Capture the cell that displays the provided text and extract its (x, y) central coordinate. 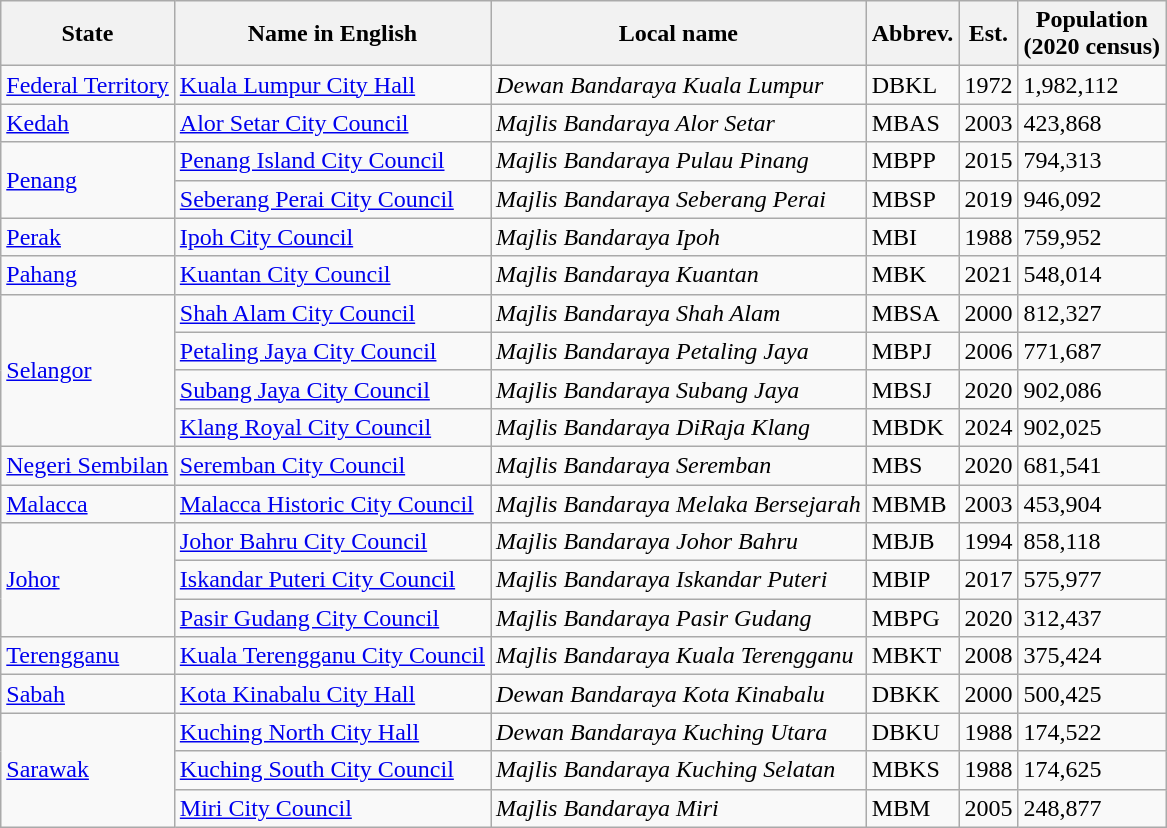
Local name (679, 34)
MBSA (912, 313)
Dewan Bandaraya Kuching Utara (679, 732)
DBKU (912, 732)
Majlis Bandaraya Kuantan (679, 275)
State (88, 34)
Majlis Bandaraya Iskandar Puteri (679, 580)
DBKK (912, 694)
2008 (988, 656)
Kuching North City Hall (332, 732)
Seberang Perai City Council (332, 199)
Majlis Bandaraya Miri (679, 808)
946,092 (1092, 199)
174,625 (1092, 770)
2015 (988, 161)
Est. (988, 34)
Sarawak (88, 770)
MBJB (912, 542)
MBIP (912, 580)
MBKS (912, 770)
2021 (988, 275)
Negeri Sembilan (88, 465)
312,437 (1092, 618)
248,877 (1092, 808)
Pahang (88, 275)
Dewan Bandaraya Kuala Lumpur (679, 85)
548,014 (1092, 275)
759,952 (1092, 237)
794,313 (1092, 161)
MBK (912, 275)
Majlis Bandaraya Petaling Jaya (679, 351)
Alor Setar City Council (332, 123)
Malacca (88, 503)
Majlis Bandaraya Kuala Terengganu (679, 656)
Federal Territory (88, 85)
MBSJ (912, 389)
MBS (912, 465)
Majlis Bandaraya Johor Bahru (679, 542)
902,025 (1092, 427)
1994 (988, 542)
Majlis Bandaraya Alor Setar (679, 123)
Majlis Bandaraya Melaka Bersejarah (679, 503)
Pasir Gudang City Council (332, 618)
Shah Alam City Council (332, 313)
MBSP (912, 199)
Kuching South City Council (332, 770)
Ipoh City Council (332, 237)
2024 (988, 427)
2017 (988, 580)
Perak (88, 237)
MBDK (912, 427)
858,118 (1092, 542)
Population(2020 census) (1092, 34)
Johor Bahru City Council (332, 542)
Iskandar Puteri City Council (332, 580)
375,424 (1092, 656)
453,904 (1092, 503)
812,327 (1092, 313)
2006 (988, 351)
902,086 (1092, 389)
1,982,112 (1092, 85)
Majlis Bandaraya Seremban (679, 465)
Majlis Bandaraya Shah Alam (679, 313)
Selangor (88, 370)
Kuantan City Council (332, 275)
Malacca Historic City Council (332, 503)
Kota Kinabalu City Hall (332, 694)
Penang (88, 180)
771,687 (1092, 351)
MBPJ (912, 351)
423,868 (1092, 123)
2005 (988, 808)
500,425 (1092, 694)
Petaling Jaya City Council (332, 351)
MBAS (912, 123)
Subang Jaya City Council (332, 389)
Dewan Bandaraya Kota Kinabalu (679, 694)
MBKT (912, 656)
681,541 (1092, 465)
Kuala Terengganu City Council (332, 656)
Kedah (88, 123)
575,977 (1092, 580)
MBM (912, 808)
Abbrev. (912, 34)
2019 (988, 199)
Penang Island City Council (332, 161)
Majlis Bandaraya Kuching Selatan (679, 770)
Miri City Council (332, 808)
Terengganu (88, 656)
Seremban City Council (332, 465)
Kuala Lumpur City Hall (332, 85)
Majlis Bandaraya Pulau Pinang (679, 161)
Majlis Bandaraya Pasir Gudang (679, 618)
DBKL (912, 85)
Majlis Bandaraya DiRaja Klang (679, 427)
Majlis Bandaraya Seberang Perai (679, 199)
Klang Royal City Council (332, 427)
Majlis Bandaraya Ipoh (679, 237)
MBPG (912, 618)
Majlis Bandaraya Subang Jaya (679, 389)
MBPP (912, 161)
Johor (88, 580)
1972 (988, 85)
174,522 (1092, 732)
Sabah (88, 694)
MBMB (912, 503)
MBI (912, 237)
Name in English (332, 34)
